Find where the given text appears and provide that cell's center as (X, Y) coordinate. 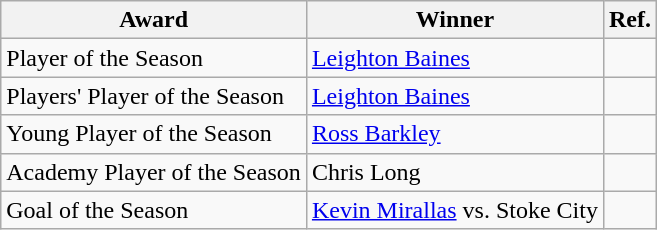
Winner (454, 20)
Academy Player of the Season (154, 172)
Chris Long (454, 172)
Ref. (630, 20)
Players' Player of the Season (154, 96)
Young Player of the Season (154, 134)
Goal of the Season (154, 210)
Player of the Season (154, 58)
Award (154, 20)
Ross Barkley (454, 134)
Kevin Mirallas vs. Stoke City (454, 210)
